Locate the cell with the specified text and output its [X, Y] center coordinate. 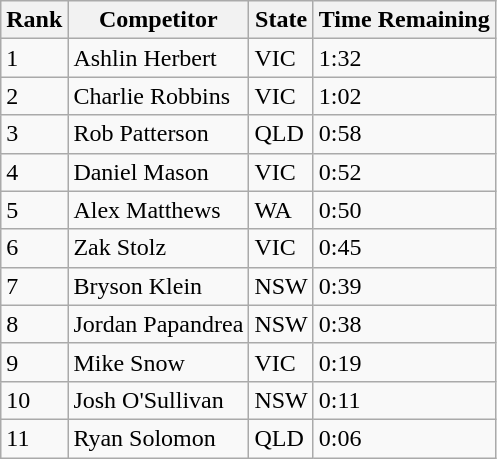
Josh O'Sullivan [158, 400]
8 [34, 324]
Ashlin Herbert [158, 58]
0:50 [404, 210]
Charlie Robbins [158, 96]
Rank [34, 20]
0:45 [404, 248]
1:32 [404, 58]
7 [34, 286]
4 [34, 172]
State [281, 20]
Mike Snow [158, 362]
0:58 [404, 134]
Competitor [158, 20]
6 [34, 248]
Rob Patterson [158, 134]
Daniel Mason [158, 172]
Time Remaining [404, 20]
1 [34, 58]
0:19 [404, 362]
11 [34, 438]
0:38 [404, 324]
0:52 [404, 172]
0:11 [404, 400]
Ryan Solomon [158, 438]
2 [34, 96]
3 [34, 134]
Alex Matthews [158, 210]
5 [34, 210]
Zak Stolz [158, 248]
9 [34, 362]
WA [281, 210]
0:06 [404, 438]
Bryson Klein [158, 286]
0:39 [404, 286]
10 [34, 400]
Jordan Papandrea [158, 324]
1:02 [404, 96]
